Find where the given text appears and provide that cell's center as (x, y) coordinate. 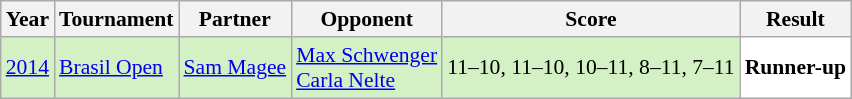
Sam Magee (236, 68)
2014 (28, 68)
Runner-up (796, 68)
Tournament (116, 19)
Result (796, 19)
Max Schwenger Carla Nelte (366, 68)
Year (28, 19)
Partner (236, 19)
Opponent (366, 19)
11–10, 11–10, 10–11, 8–11, 7–11 (591, 68)
Brasil Open (116, 68)
Score (591, 19)
